Determine the [x, y] coordinate at the center of the cell enclosing the given text.  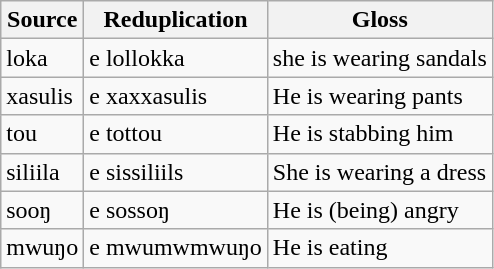
She is wearing a dress [380, 172]
she is wearing sandals [380, 58]
He is stabbing him [380, 134]
siliila [42, 172]
He is (being) angry [380, 210]
He is eating [380, 248]
e tottou [176, 134]
sooŋ [42, 210]
e sissiliils [176, 172]
Gloss [380, 20]
mwuŋo [42, 248]
e lollokka [176, 58]
e sossoŋ [176, 210]
loka [42, 58]
tou [42, 134]
Reduplication [176, 20]
He is wearing pants [380, 96]
e mwumwmwuŋo [176, 248]
Source [42, 20]
e xaxxasulis [176, 96]
xasulis [42, 96]
